Return the (x, y) coordinate for the center point of the cell that contains the specified text.  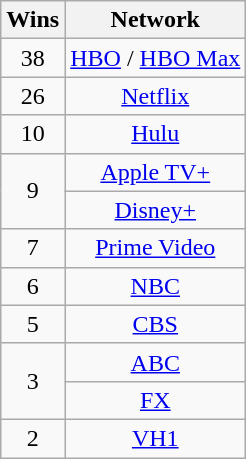
HBO / HBO Max (156, 58)
Network (156, 20)
Prime Video (156, 248)
CBS (156, 324)
Disney+ (156, 210)
10 (33, 134)
NBC (156, 286)
Netflix (156, 96)
9 (33, 191)
5 (33, 324)
7 (33, 248)
2 (33, 438)
Hulu (156, 134)
Wins (33, 20)
VH1 (156, 438)
38 (33, 58)
6 (33, 286)
FX (156, 400)
3 (33, 381)
26 (33, 96)
Apple TV+ (156, 172)
ABC (156, 362)
